Identify which cell holds the provided text, then report its (X, Y) central coordinate. 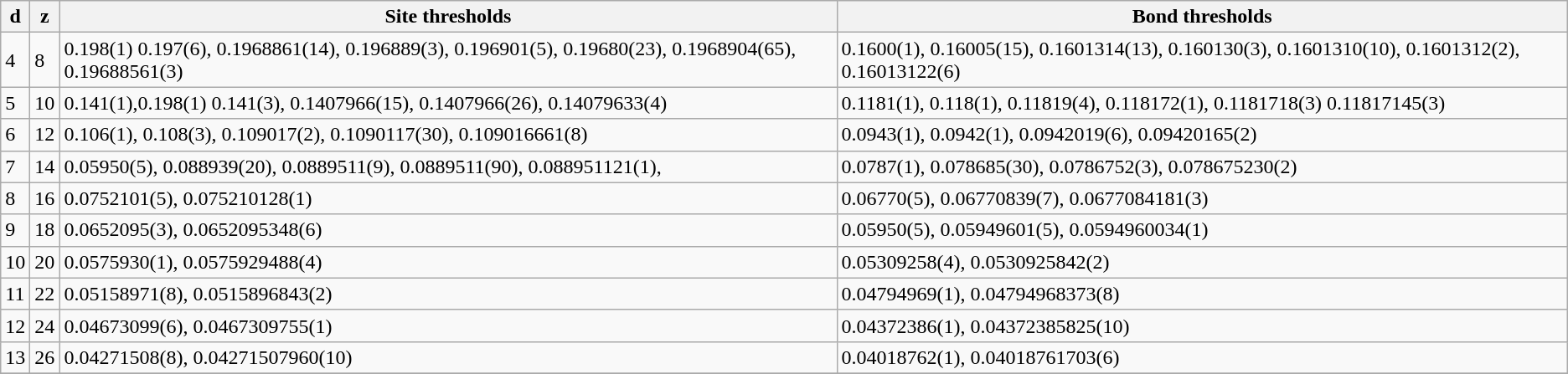
z (45, 17)
0.0752101(5), 0.075210128(1) (448, 198)
13 (15, 357)
5 (15, 103)
20 (45, 262)
0.04372386(1), 0.04372385825(10) (1202, 325)
0.0787(1), 0.078685(30), 0.0786752(3), 0.078675230(2) (1202, 167)
18 (45, 230)
6 (15, 135)
0.04271508(8), 0.04271507960(10) (448, 357)
0.04018762(1), 0.04018761703(6) (1202, 357)
0.0652095(3), 0.0652095348(6) (448, 230)
Bond thresholds (1202, 17)
11 (15, 294)
7 (15, 167)
0.106(1), 0.108(3), 0.109017(2), 0.1090117(30), 0.109016661(8) (448, 135)
0.1600(1), 0.16005(15), 0.1601314(13), 0.160130(3), 0.1601310(10), 0.1601312(2), 0.16013122(6) (1202, 60)
0.05950(5), 0.088939(20), 0.0889511(9), 0.0889511(90), 0.088951121(1), (448, 167)
0.05309258(4), 0.0530925842(2) (1202, 262)
0.0575930(1), 0.0575929488(4) (448, 262)
24 (45, 325)
0.198(1) 0.197(6), 0.1968861(14), 0.196889(3), 0.196901(5), 0.19680(23), 0.1968904(65), 0.19688561(3) (448, 60)
0.04794969(1), 0.04794968373(8) (1202, 294)
0.05950(5), 0.05949601(5), 0.0594960034(1) (1202, 230)
26 (45, 357)
0.06770(5), 0.06770839(7), 0.0677084181(3) (1202, 198)
0.1181(1), 0.118(1), 0.11819(4), 0.118172(1), 0.1181718(3) 0.11817145(3) (1202, 103)
0.05158971(8), 0.0515896843(2) (448, 294)
Site thresholds (448, 17)
0.04673099(6), 0.0467309755(1) (448, 325)
4 (15, 60)
16 (45, 198)
14 (45, 167)
9 (15, 230)
22 (45, 294)
0.0943(1), 0.0942(1), 0.0942019(6), 0.09420165(2) (1202, 135)
d (15, 17)
0.141(1),0.198(1) 0.141(3), 0.1407966(15), 0.1407966(26), 0.14079633(4) (448, 103)
